Search for the cell housing the specified text and yield its [X, Y] center coordinate. 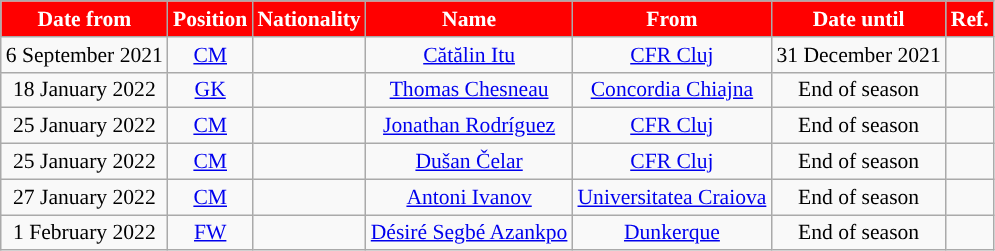
Universitatea Craiova [672, 197]
18 January 2022 [84, 90]
Date until [858, 19]
1 February 2022 [84, 233]
Antoni Ivanov [470, 197]
GK [210, 90]
Jonathan Rodríguez [470, 126]
31 December 2021 [858, 55]
27 January 2022 [84, 197]
FW [210, 233]
Date from [84, 19]
From [672, 19]
Désiré Segbé Azankpo [470, 233]
Position [210, 19]
Dušan Čelar [470, 162]
Thomas Chesneau [470, 90]
Ref. [970, 19]
6 September 2021 [84, 55]
Cătălin Itu [470, 55]
Name [470, 19]
Nationality [308, 19]
Dunkerque [672, 233]
Concordia Chiajna [672, 90]
